Pinpoint the cell where the given text exists, returning its (X, Y) midpoint coordinate. 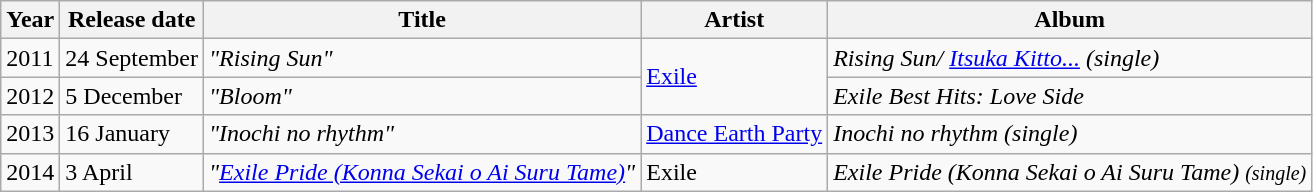
"Exile Pride (Konna Sekai o Ai Suru Tame)" (422, 172)
"Rising Sun" (422, 58)
"Bloom" (422, 96)
3 April (132, 172)
Release date (132, 20)
Title (422, 20)
24 September (132, 58)
2013 (30, 134)
5 December (132, 96)
Album (1070, 20)
Inochi no rhythm (single) (1070, 134)
2012 (30, 96)
2014 (30, 172)
Rising Sun/ Itsuka Kitto... (single) (1070, 58)
16 January (132, 134)
Year (30, 20)
2011 (30, 58)
Exile Best Hits: Love Side (1070, 96)
"Inochi no rhythm" (422, 134)
Dance Earth Party (734, 134)
Artist (734, 20)
Exile Pride (Konna Sekai o Ai Suru Tame) (single) (1070, 172)
